Capture the cell that displays the provided text and extract its [X, Y] central coordinate. 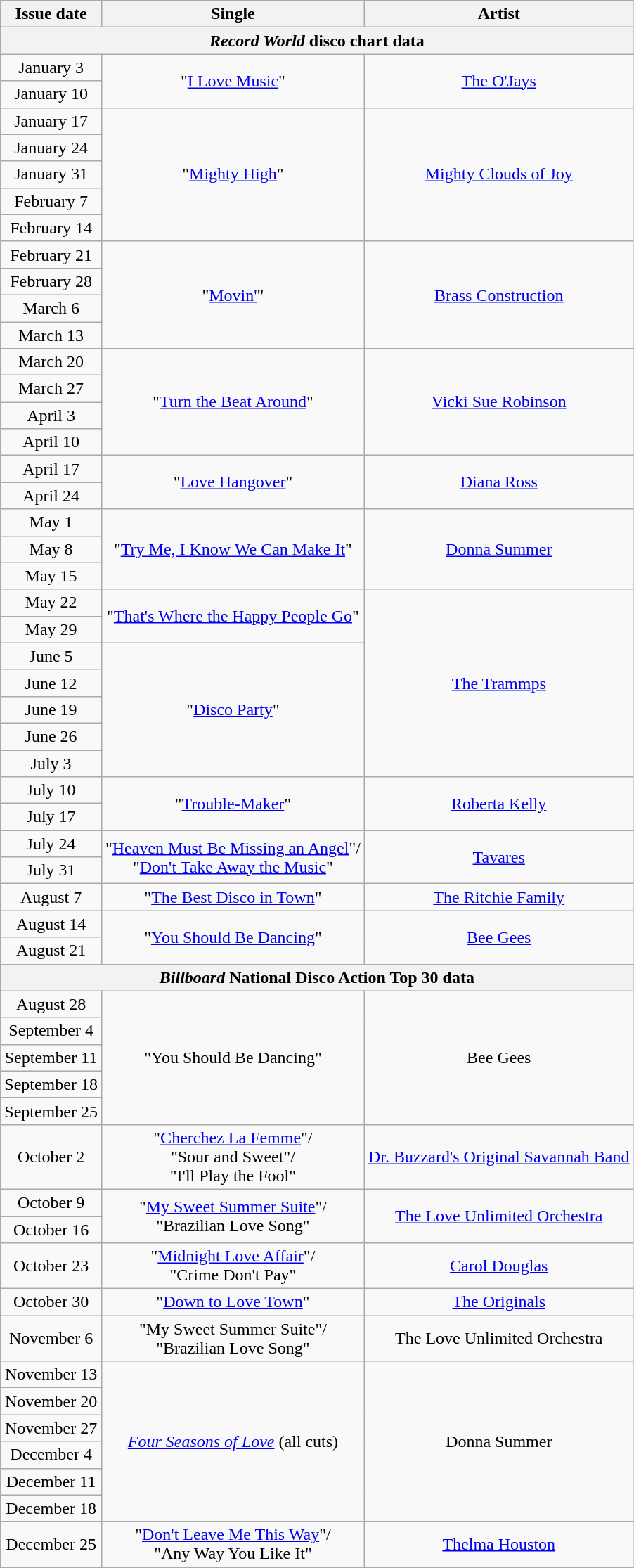
October 23 [51, 1266]
December 4 [51, 1455]
April 17 [51, 469]
June 26 [51, 736]
"Down to Love Town" [233, 1302]
April 10 [51, 442]
January 3 [51, 68]
Artist [499, 14]
January 24 [51, 148]
"Turn the Beat Around" [233, 402]
July 17 [51, 817]
Thelma Houston [499, 1544]
February 7 [51, 201]
Four Seasons of Love (all cuts) [233, 1441]
November 20 [51, 1401]
August 14 [51, 924]
October 2 [51, 1157]
November 27 [51, 1428]
The Originals [499, 1302]
June 12 [51, 683]
December 11 [51, 1482]
March 20 [51, 362]
"Try Me, I Know We Can Make It" [233, 549]
September 4 [51, 1031]
Single [233, 14]
Carol Douglas [499, 1266]
May 22 [51, 603]
The Ritchie Family [499, 897]
"Midnight Love Affair"/"Crime Don't Pay" [233, 1266]
Dr. Buzzard's Original Savannah Band [499, 1157]
February 21 [51, 255]
August 21 [51, 951]
May 15 [51, 576]
"Disco Party" [233, 709]
May 8 [51, 549]
October 16 [51, 1230]
September 18 [51, 1084]
January 17 [51, 121]
January 10 [51, 94]
September 11 [51, 1058]
Diana Ross [499, 482]
April 24 [51, 496]
August 28 [51, 1004]
March 27 [51, 389]
"Don't Leave Me This Way"/"Any Way You Like It" [233, 1544]
The Trammps [499, 683]
May 1 [51, 522]
Tavares [499, 857]
Vicki Sue Robinson [499, 402]
July 3 [51, 763]
October 30 [51, 1302]
"Movin'" [233, 295]
Mighty Clouds of Joy [499, 174]
July 10 [51, 790]
Record World disco chart data [317, 41]
June 19 [51, 709]
December 25 [51, 1544]
"Trouble-Maker" [233, 804]
January 31 [51, 174]
Issue date [51, 14]
"That's Where the Happy People Go" [233, 616]
"Heaven Must Be Missing an Angel"/"Don't Take Away the Music" [233, 857]
March 6 [51, 308]
February 14 [51, 228]
"I Love Music" [233, 81]
The O'Jays [499, 81]
May 29 [51, 629]
"Cherchez La Femme"/"Sour and Sweet"/"I'll Play the Fool" [233, 1157]
"Mighty High" [233, 174]
February 28 [51, 281]
Billboard National Disco Action Top 30 data [317, 977]
November 6 [51, 1339]
April 3 [51, 416]
Roberta Kelly [499, 804]
"Love Hangover" [233, 482]
September 25 [51, 1111]
October 9 [51, 1202]
November 13 [51, 1375]
Brass Construction [499, 295]
August 7 [51, 897]
March 13 [51, 335]
July 24 [51, 844]
"The Best Disco in Town" [233, 897]
June 5 [51, 656]
December 18 [51, 1508]
July 31 [51, 870]
